Output the (X, Y) coordinate of the center of the cell containing the given text.  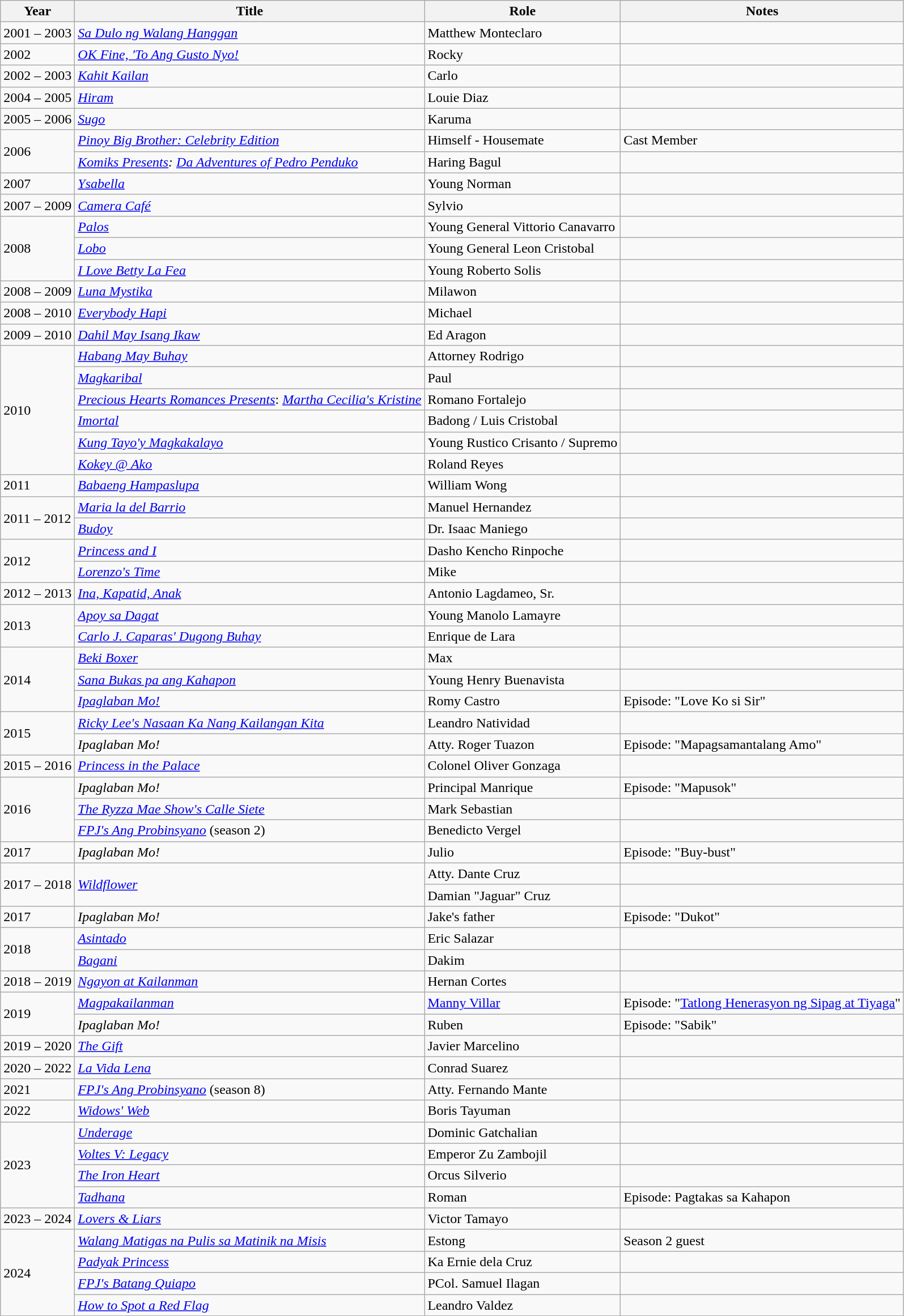
2011 (37, 485)
Ricky Lee's Nasaan Ka Nang Kailangan Kita (249, 723)
2019 – 2020 (37, 1046)
Luna Mystika (249, 292)
Romano Fortalejo (523, 399)
Episode: "Tatlong Henerasyon ng Sipag at Tiyaga" (762, 1003)
2023 (37, 1165)
Hernan Cortes (523, 982)
Budoy (249, 529)
Karuma (523, 119)
Young Norman (523, 184)
Atty. Fernando Mante (523, 1089)
Sugo (249, 119)
Dr. Isaac Maniego (523, 529)
Voltes V: Legacy (249, 1154)
Dakim (523, 960)
Roman (523, 1197)
Princess and I (249, 550)
Role (523, 11)
Imortal (249, 421)
Komiks Presents: Da Adventures of Pedro Penduko (249, 162)
Sylvio (523, 205)
Milawon (523, 292)
How to Spot a Red Flag (249, 1305)
Orcus Silverio (523, 1176)
2015 (37, 734)
Pinoy Big Brother: Celebrity Edition (249, 140)
Colonel Oliver Gonzaga (523, 766)
2009 – 2010 (37, 335)
2007 (37, 184)
Leandro Valdez (523, 1305)
Ruben (523, 1025)
Beki Boxer (249, 658)
Max (523, 658)
Sa Dulo ng Walang Hanggan (249, 33)
Emperor Zu Zambojil (523, 1154)
Michael (523, 313)
2008 – 2010 (37, 313)
Notes (762, 11)
2023 – 2024 (37, 1219)
Atty. Dante Cruz (523, 874)
Roland Reyes (523, 464)
Young General Vittorio Canavarro (523, 227)
Boris Tayuman (523, 1111)
Apoy sa Dagat (249, 615)
2019 (37, 1014)
Dasho Kencho Rinpoche (523, 550)
Cast Member (762, 140)
Matthew Monteclaro (523, 33)
Himself - Housemate (523, 140)
Episode: "Buy-bust" (762, 852)
The Gift (249, 1046)
Episode: "Mapusok" (762, 787)
Babaeng Hampaslupa (249, 485)
Magpakailanman (249, 1003)
2002 – 2003 (37, 76)
Conrad Suarez (523, 1068)
Ed Aragon (523, 335)
FPJ's Batang Quiapo (249, 1283)
Atty. Roger Tuazon (523, 744)
Episode: "Love Ko si Sir" (762, 701)
Hiram (249, 97)
PCol. Samuel Ilagan (523, 1283)
Title (249, 11)
2007 – 2009 (37, 205)
Ngayon at Kailanman (249, 982)
I Love Betty La Fea (249, 270)
Young Roberto Solis (523, 270)
2020 – 2022 (37, 1068)
Episode: "Sabik" (762, 1025)
Bagani (249, 960)
2015 – 2016 (37, 766)
FPJ's Ang Probinsyano (season 8) (249, 1089)
Kahit Kailan (249, 76)
Leandro Natividad (523, 723)
2012 – 2013 (37, 593)
Precious Hearts Romances Presents: Martha Cecilia's Kristine (249, 399)
Padyak Princess (249, 1262)
Magkaribal (249, 378)
Badong / Luis Cristobal (523, 421)
Ka Ernie dela Cruz (523, 1262)
Mark Sebastian (523, 809)
2008 – 2009 (37, 292)
Mike (523, 572)
Romy Castro (523, 701)
2021 (37, 1089)
Young Rustico Crisanto / Supremo (523, 442)
Asintado (249, 938)
2017 – 2018 (37, 884)
Kung Tayo'y Magkakalayo (249, 442)
Enrique de Lara (523, 637)
Eric Salazar (523, 938)
Palos (249, 227)
Haring Bagul (523, 162)
Maria la del Barrio (249, 507)
William Wong (523, 485)
Lovers & Liars (249, 1219)
2011 – 2012 (37, 518)
Dahil May Isang Ikaw (249, 335)
Jake's father (523, 917)
Antonio Lagdameo, Sr. (523, 593)
2004 – 2005 (37, 97)
2016 (37, 809)
Ina, Kapatid, Anak (249, 593)
Episode: "Mapagsamantalang Amo" (762, 744)
Year (37, 11)
Louie Diaz (523, 97)
Young General Leon Cristobal (523, 248)
Paul (523, 378)
Manuel Hernandez (523, 507)
2022 (37, 1111)
The Iron Heart (249, 1176)
2013 (37, 625)
Episode: "Dukot" (762, 917)
Episode: Pagtakas sa Kahapon (762, 1197)
FPJ's Ang Probinsyano (season 2) (249, 831)
2006 (37, 151)
Kokey @ Ako (249, 464)
2002 (37, 54)
Princess in the Palace (249, 766)
Javier Marcelino (523, 1046)
Attorney Rodrigo (523, 356)
Rocky (523, 54)
2018 – 2019 (37, 982)
Manny Villar (523, 1003)
Ysabella (249, 184)
2010 (37, 410)
Young Henry Buenavista (523, 680)
2012 (37, 561)
Benedicto Vergel (523, 831)
Dominic Gatchalian (523, 1132)
Wildflower (249, 884)
Season 2 guest (762, 1240)
Habang May Buhay (249, 356)
The Ryzza Mae Show's Calle Siete (249, 809)
2018 (37, 949)
Sana Bukas pa ang Kahapon (249, 680)
Lorenzo's Time (249, 572)
Everybody Hapi (249, 313)
Carlo (523, 76)
Damian "Jaguar" Cruz (523, 895)
Camera Café (249, 205)
2008 (37, 248)
2001 – 2003 (37, 33)
Julio (523, 852)
Widows' Web (249, 1111)
2014 (37, 680)
Underage (249, 1132)
OK Fine, 'To Ang Gusto Nyo! (249, 54)
La Vida Lena (249, 1068)
Victor Tamayo (523, 1219)
Lobo (249, 248)
Carlo J. Caparas' Dugong Buhay (249, 637)
2024 (37, 1272)
Tadhana (249, 1197)
Young Manolo Lamayre (523, 615)
Principal Manrique (523, 787)
Estong (523, 1240)
Walang Matigas na Pulis sa Matinik na Misis (249, 1240)
2005 – 2006 (37, 119)
